Extract the [X, Y] coordinate from the center of the cell holding the provided text.  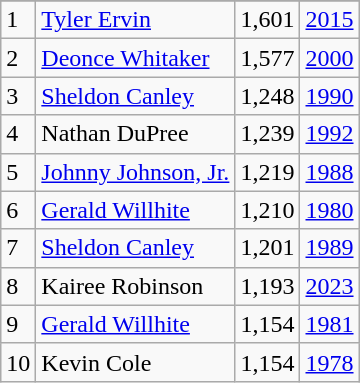
2015 [330, 20]
1,577 [268, 58]
1,239 [268, 134]
1,601 [268, 20]
1980 [330, 210]
Kevin Cole [136, 362]
4 [18, 134]
1,248 [268, 96]
1978 [330, 362]
6 [18, 210]
1,193 [268, 286]
Nathan DuPree [136, 134]
Tyler Ervin [136, 20]
1,219 [268, 172]
7 [18, 248]
1990 [330, 96]
10 [18, 362]
1989 [330, 248]
3 [18, 96]
1981 [330, 324]
1988 [330, 172]
9 [18, 324]
Johnny Johnson, Jr. [136, 172]
Deonce Whitaker [136, 58]
2 [18, 58]
2023 [330, 286]
Kairee Robinson [136, 286]
1992 [330, 134]
2000 [330, 58]
5 [18, 172]
1 [18, 20]
1,210 [268, 210]
1,201 [268, 248]
8 [18, 286]
